For the text-containing cell, return its midpoint in (X, Y) coordinate format. 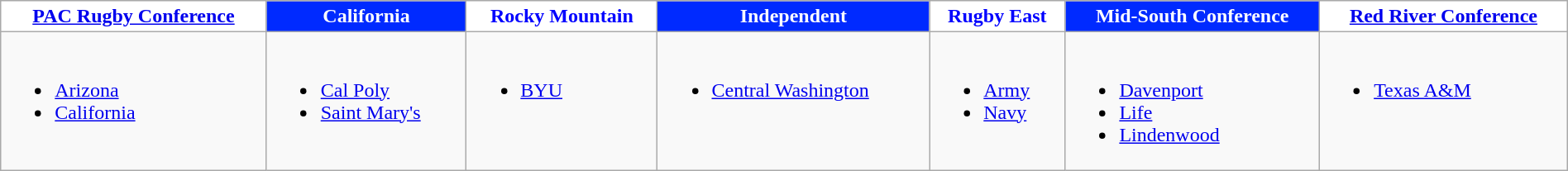
Cal PolySaint Mary's (366, 101)
Central Washington (794, 101)
California (366, 17)
Mid-South Conference (1193, 17)
PAC Rugby Conference (134, 17)
Red River Conference (1444, 17)
Independent (794, 17)
Rugby East (997, 17)
ArmyNavy (997, 101)
Texas A&M (1444, 101)
BYU (562, 101)
ArizonaCalifornia (134, 101)
DavenportLifeLindenwood (1193, 101)
Rocky Mountain (562, 17)
